Capture the cell that displays the provided text and extract its (X, Y) central coordinate. 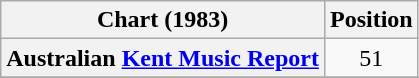
51 (371, 58)
Position (371, 20)
Australian Kent Music Report (163, 58)
Chart (1983) (163, 20)
